Find where the given text appears and provide that cell's center as [X, Y] coordinate. 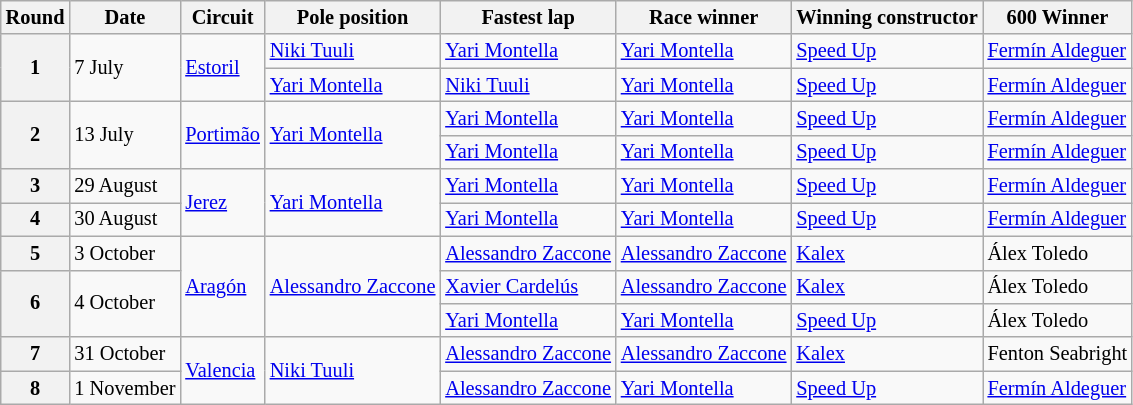
Fastest lap [528, 17]
Winning constructor [886, 17]
Fenton Seabright [1058, 354]
2 [36, 134]
7 [36, 354]
Valencia [222, 370]
30 August [124, 219]
Pole position [353, 17]
Jerez [222, 202]
Xavier Cardelús [528, 287]
5 [36, 253]
600 Winner [1058, 17]
Estoril [222, 68]
4 October [124, 304]
3 [36, 186]
Circuit [222, 17]
31 October [124, 354]
Race winner [704, 17]
29 August [124, 186]
7 July [124, 68]
Aragón [222, 286]
8 [36, 388]
4 [36, 219]
Portimão [222, 134]
1 November [124, 388]
6 [36, 304]
13 July [124, 134]
1 [36, 68]
Round [36, 17]
3 October [124, 253]
Date [124, 17]
